For the text-containing cell, return its midpoint in [x, y] coordinate format. 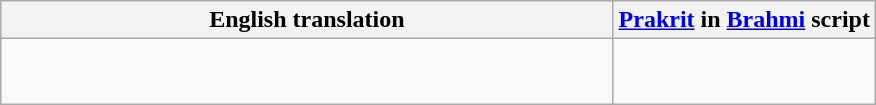
Prakrit in Brahmi script [744, 20]
English translation [307, 20]
